Return [X, Y] of the center of cell containing provided text 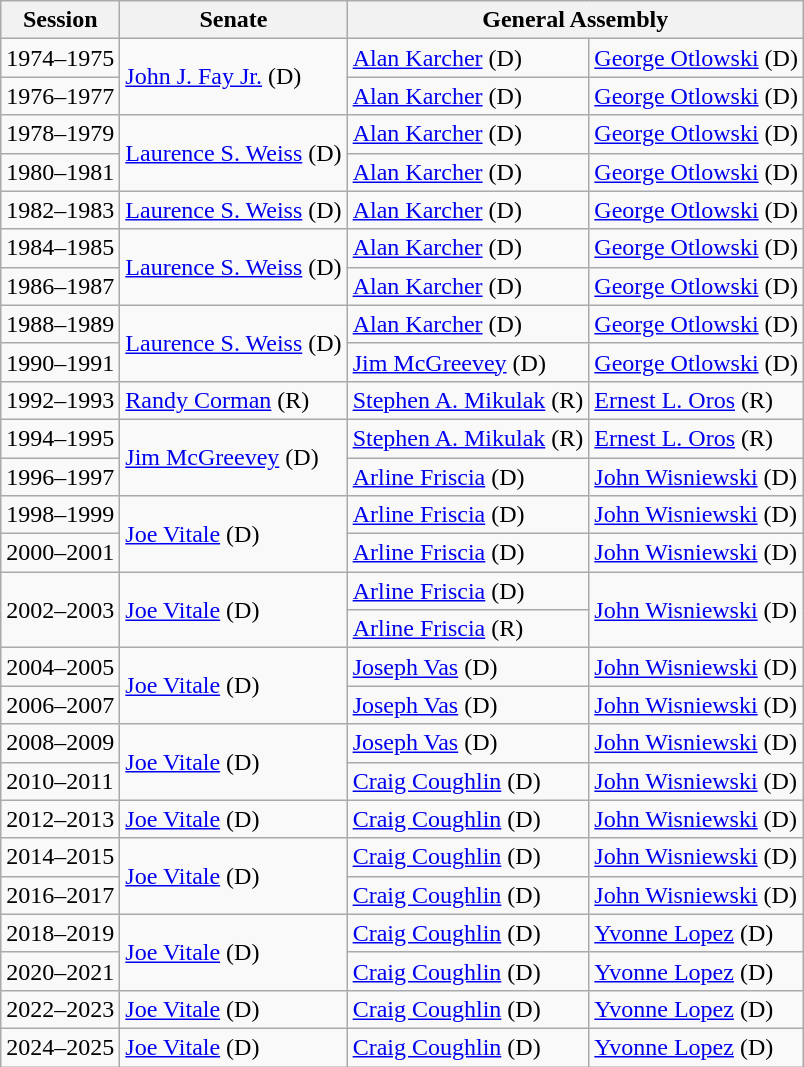
2022–2023 [60, 1009]
1982–1983 [60, 210]
2000–2001 [60, 553]
1988–1989 [60, 324]
Session [60, 20]
1980–1981 [60, 172]
1998–1999 [60, 515]
2018–2019 [60, 933]
2004–2005 [60, 667]
2002–2003 [60, 610]
John J. Fay Jr. (D) [234, 77]
Randy Corman (R) [234, 400]
2020–2021 [60, 971]
1986–1987 [60, 286]
General Assembly [575, 20]
2014–2015 [60, 857]
1994–1995 [60, 438]
Arline Friscia (R) [468, 629]
1978–1979 [60, 134]
2024–2025 [60, 1047]
2012–2013 [60, 819]
2010–2011 [60, 781]
1984–1985 [60, 248]
2016–2017 [60, 895]
1974–1975 [60, 58]
1996–1997 [60, 477]
1992–1993 [60, 400]
1976–1977 [60, 96]
2008–2009 [60, 743]
2006–2007 [60, 705]
1990–1991 [60, 362]
Senate [234, 20]
